Extract the (X, Y) coordinate from the center of the cell holding the provided text.  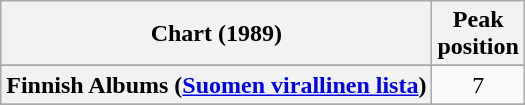
Chart (1989) (216, 34)
Peakposition (478, 34)
7 (478, 85)
Finnish Albums (Suomen virallinen lista) (216, 85)
